Determine the (x, y) coordinate at the center of the cell enclosing the given text.  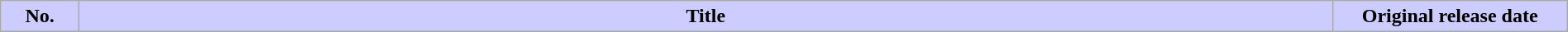
Title (705, 16)
No. (40, 16)
Original release date (1450, 16)
